Identify which cell holds the provided text, then report its [x, y] central coordinate. 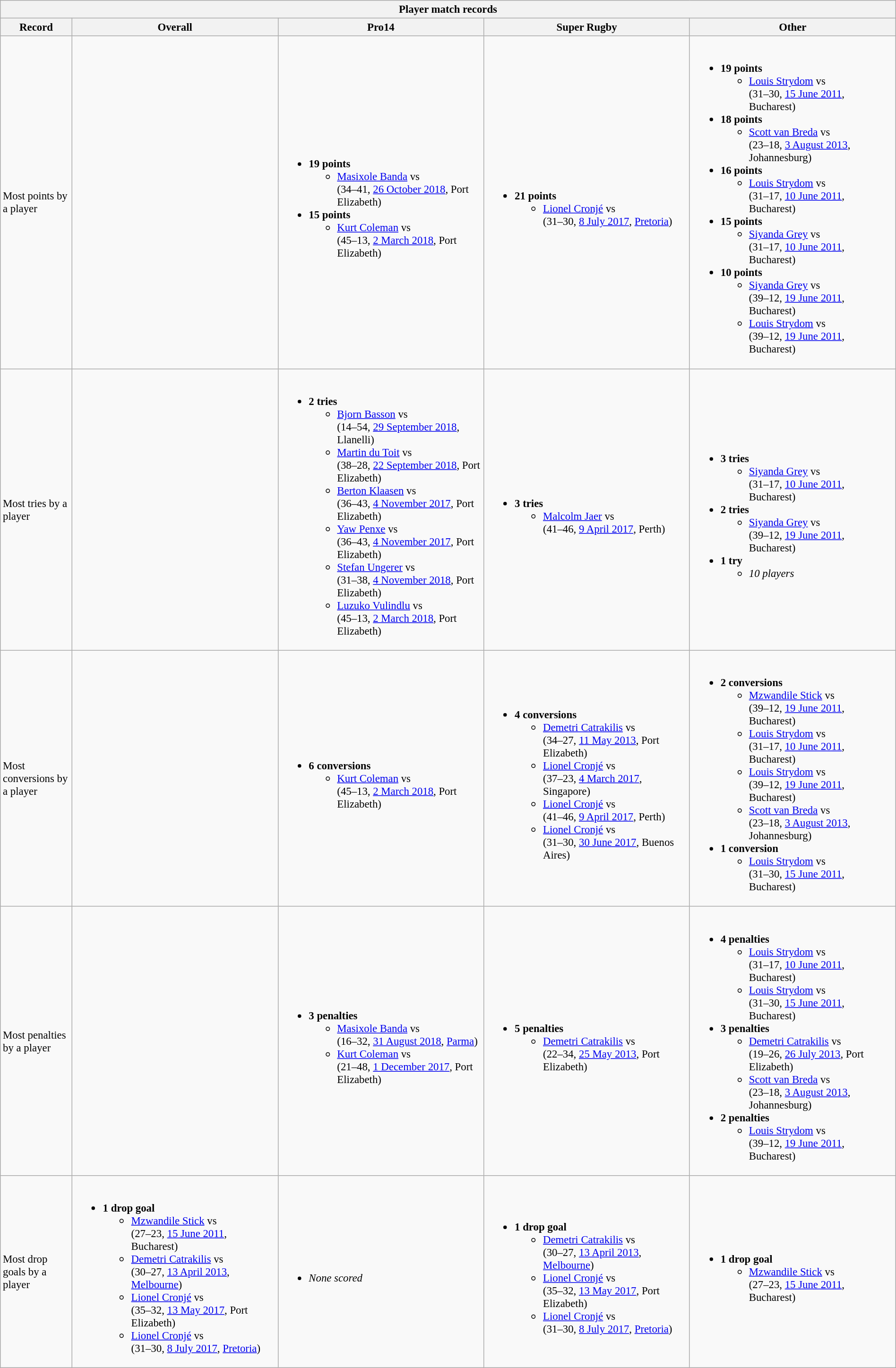
Super Rugby [587, 27]
Pro14 [381, 27]
Overall [175, 27]
Other [793, 27]
3 triesSiyanda Grey vs (31–17, 10 June 2011, Bucharest)2 triesSiyanda Grey vs (39–12, 19 June 2011, Bucharest)1 try10 players [793, 509]
Most points by a player [36, 202]
6 conversionsKurt Coleman vs (45–13, 2 March 2018, Port Elizabeth) [381, 778]
None scored [381, 1272]
Most penalties by a player [36, 1041]
3 penaltiesMasixole Banda vs (16–32, 31 August 2018, Parma)Kurt Coleman vs (21–48, 1 December 2017, Port Elizabeth) [381, 1041]
Record [36, 27]
19 pointsMasixole Banda vs (34–41, 26 October 2018, Port Elizabeth)15 pointsKurt Coleman vs (45–13, 2 March 2018, Port Elizabeth) [381, 202]
21 pointsLionel Cronjé vs (31–30, 8 July 2017, Pretoria) [587, 202]
5 penaltiesDemetri Catrakilis vs (22–34, 25 May 2013, Port Elizabeth) [587, 1041]
1 drop goalMzwandile Stick vs (27–23, 15 June 2011, Bucharest) [793, 1272]
Most conversions by a player [36, 778]
3 triesMalcolm Jaer vs (41–46, 9 April 2017, Perth) [587, 509]
Most drop goals by a player [36, 1272]
Most tries by a player [36, 509]
Player match records [448, 9]
